Detect which cell encompasses the target text, then output its [X, Y] center coordinate. 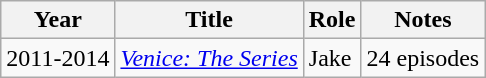
Jake [332, 58]
Role [332, 20]
Title [209, 20]
Venice: The Series [209, 58]
24 episodes [423, 58]
Notes [423, 20]
2011-2014 [58, 58]
Year [58, 20]
